Provide the (X, Y) coordinate of the cell's center where the given text is located.  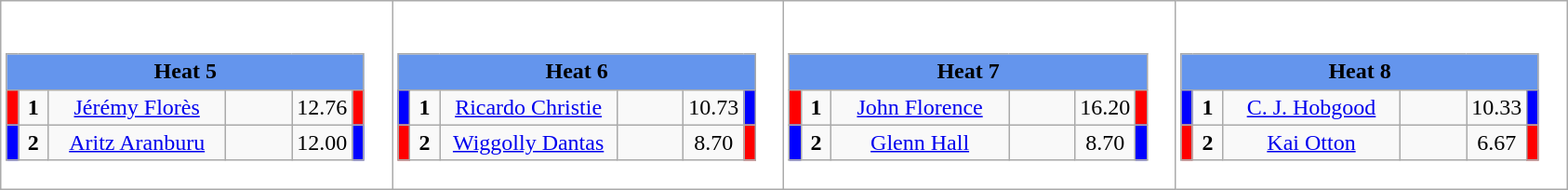
12.00 (322, 142)
Heat 5 (185, 72)
Wiggolly Dantas (528, 142)
Heat 6 1 Ricardo Christie 10.73 2 Wiggolly Dantas 8.70 (588, 95)
16.20 (1105, 107)
Heat 7 (968, 72)
10.73 (714, 107)
Kai Otton (1311, 142)
C. J. Hobgood (1311, 107)
10.33 (1497, 107)
Heat 8 (1360, 72)
6.67 (1497, 142)
Heat 8 1 C. J. Hobgood 10.33 2 Kai Otton 6.67 (1371, 95)
Ricardo Christie (528, 107)
Heat 6 (577, 72)
12.76 (322, 107)
John Florence (921, 107)
Heat 5 1 Jérémy Florès 12.76 2 Aritz Aranburu 12.00 (197, 95)
Heat 7 1 John Florence 16.20 2 Glenn Hall 8.70 (980, 95)
Glenn Hall (921, 142)
Aritz Aranburu (138, 142)
Jérémy Florès (138, 107)
